Find where the given text appears and provide that cell's center as [x, y] coordinate. 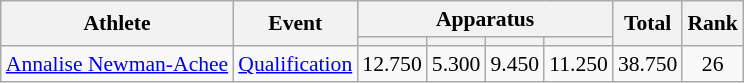
5.300 [456, 64]
9.450 [514, 64]
12.750 [392, 64]
26 [712, 64]
11.250 [578, 64]
Annalise Newman-Achee [117, 64]
38.750 [648, 64]
Athlete [117, 24]
Rank [712, 24]
Event [295, 24]
Apparatus [485, 19]
Qualification [295, 64]
Total [648, 24]
